Return (x, y) of the center of cell containing provided text 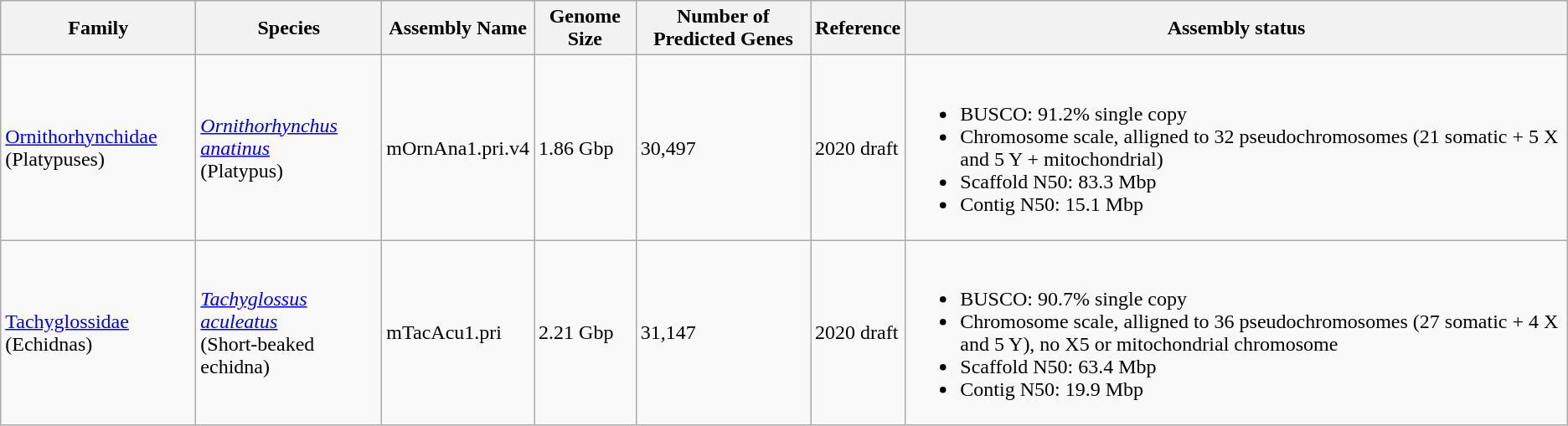
Number of Predicted Genes (723, 28)
1.86 Gbp (585, 147)
Assembly status (1236, 28)
Assembly Name (458, 28)
Genome Size (585, 28)
Species (289, 28)
mTacAcu1.pri (458, 333)
30,497 (723, 147)
2.21 Gbp (585, 333)
Family (99, 28)
31,147 (723, 333)
Reference (858, 28)
Ornithorhynchus anatinus(Platypus) (289, 147)
mOrnAna1.pri.v4 (458, 147)
Tachyglossidae (Echidnas) (99, 333)
Tachyglossus aculeatus(Short-beaked echidna) (289, 333)
Ornithorhynchidae(Platypuses) (99, 147)
